Extract the [X, Y] coordinate from the center of the cell holding the provided text.  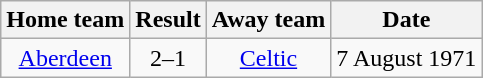
2–1 [168, 58]
Aberdeen [66, 58]
Date [406, 20]
Away team [268, 20]
Result [168, 20]
Home team [66, 20]
7 August 1971 [406, 58]
Celtic [268, 58]
